Detect which cell encompasses the target text, then output its (X, Y) center coordinate. 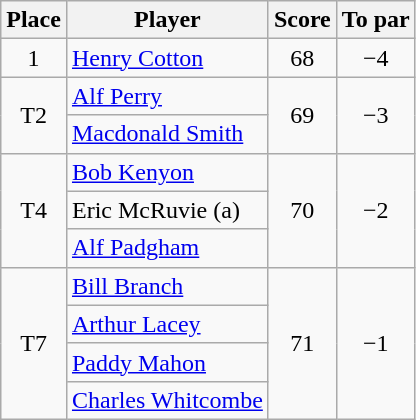
−4 (376, 58)
Alf Padgham (167, 248)
Macdonald Smith (167, 134)
−2 (376, 210)
Alf Perry (167, 96)
Paddy Mahon (167, 362)
Player (167, 20)
Score (302, 20)
69 (302, 115)
Bill Branch (167, 286)
71 (302, 343)
Bob Kenyon (167, 172)
T4 (34, 210)
70 (302, 210)
Arthur Lacey (167, 324)
Eric McRuvie (a) (167, 210)
T2 (34, 115)
68 (302, 58)
To par (376, 20)
−3 (376, 115)
Charles Whitcombe (167, 400)
Place (34, 20)
Henry Cotton (167, 58)
1 (34, 58)
−1 (376, 343)
T7 (34, 343)
